Identify which cell holds the provided text, then report its [X, Y] central coordinate. 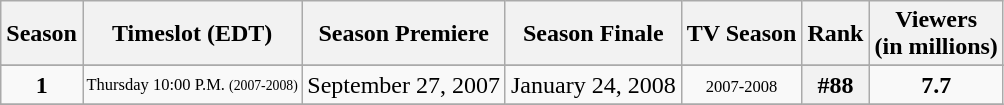
Rank [836, 34]
1 [42, 85]
Viewers(in millions) [936, 34]
Season [42, 34]
#88 [836, 85]
7.7 [936, 85]
2007-2008 [742, 85]
TV Season [742, 34]
Season Finale [593, 34]
September 27, 2007 [404, 85]
Season Premiere [404, 34]
Thursday 10:00 P.M. (2007-2008) [192, 85]
January 24, 2008 [593, 85]
Timeslot (EDT) [192, 34]
